For the text-containing cell, return its midpoint in [x, y] coordinate format. 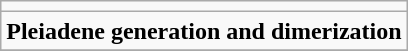
Pleiadene generation and dimerization [204, 31]
